Extract the (X, Y) coordinate from the center of the cell holding the provided text.  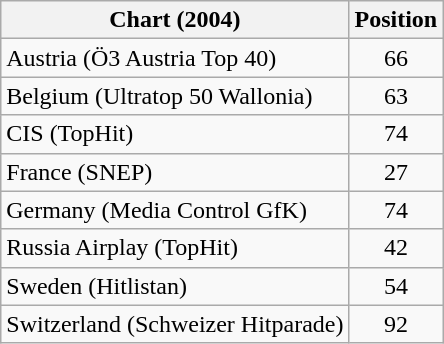
54 (396, 286)
Russia Airplay (TopHit) (175, 248)
Position (396, 20)
92 (396, 324)
42 (396, 248)
Sweden (Hitlistan) (175, 286)
CIS (TopHit) (175, 134)
France (SNEP) (175, 172)
63 (396, 96)
66 (396, 58)
Switzerland (Schweizer Hitparade) (175, 324)
Germany (Media Control GfK) (175, 210)
Austria (Ö3 Austria Top 40) (175, 58)
Belgium (Ultratop 50 Wallonia) (175, 96)
Chart (2004) (175, 20)
27 (396, 172)
